For the text-containing cell, return its midpoint in (x, y) coordinate format. 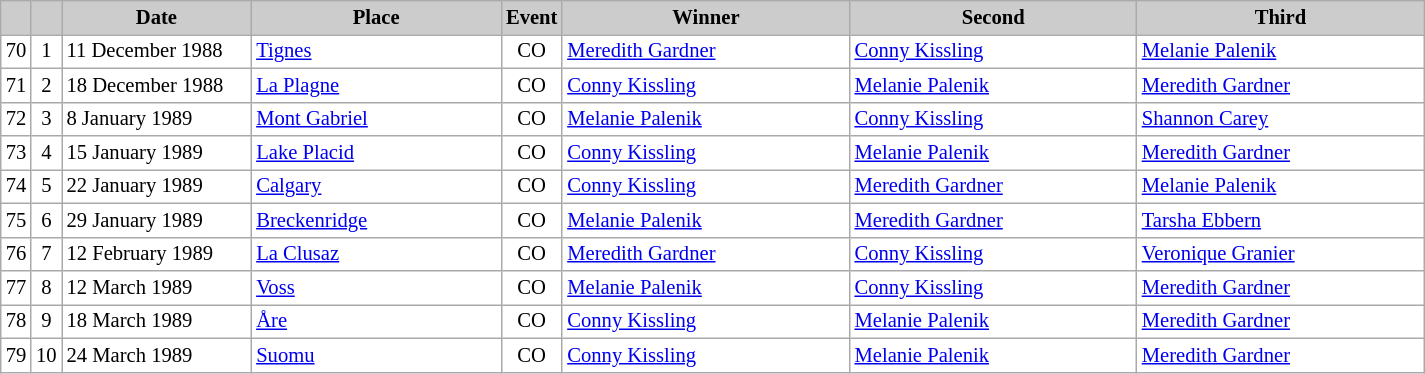
10 (46, 355)
8 (46, 287)
Tarsha Ebbern (1280, 220)
9 (46, 321)
5 (46, 186)
29 January 1989 (157, 220)
Voss (376, 287)
Lake Placid (376, 153)
Date (157, 17)
15 January 1989 (157, 153)
Calgary (376, 186)
24 March 1989 (157, 355)
Second (994, 17)
78 (16, 321)
4 (46, 153)
1 (46, 51)
Breckenridge (376, 220)
18 December 1988 (157, 85)
18 March 1989 (157, 321)
Third (1280, 17)
73 (16, 153)
12 March 1989 (157, 287)
La Clusaz (376, 254)
77 (16, 287)
6 (46, 220)
75 (16, 220)
8 January 1989 (157, 119)
79 (16, 355)
Place (376, 17)
12 February 1989 (157, 254)
3 (46, 119)
11 December 1988 (157, 51)
Suomu (376, 355)
Winner (706, 17)
Mont Gabriel (376, 119)
Event (532, 17)
La Plagne (376, 85)
Tignes (376, 51)
71 (16, 85)
72 (16, 119)
Veronique Granier (1280, 254)
Shannon Carey (1280, 119)
2 (46, 85)
Åre (376, 321)
70 (16, 51)
76 (16, 254)
7 (46, 254)
22 January 1989 (157, 186)
74 (16, 186)
